Determine the (x, y) coordinate at the center of the cell enclosing the given text.  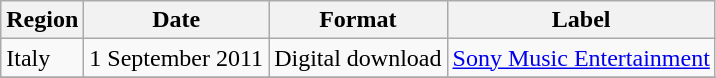
Label (581, 20)
1 September 2011 (176, 58)
Italy (42, 58)
Format (358, 20)
Region (42, 20)
Sony Music Entertainment (581, 58)
Date (176, 20)
Digital download (358, 58)
